Capture the cell that displays the provided text and extract its (x, y) central coordinate. 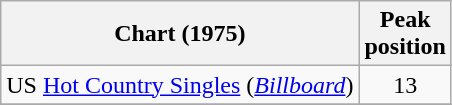
Peakposition (405, 34)
13 (405, 85)
Chart (1975) (180, 34)
US Hot Country Singles (Billboard) (180, 85)
